Output the (X, Y) coordinate of the center of the cell containing the given text.  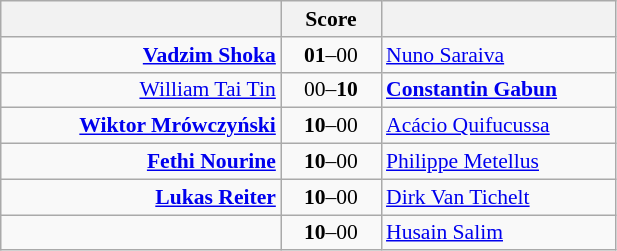
01–00 (331, 55)
Wiktor Mrówczyński (141, 126)
00–10 (331, 90)
William Tai Tin (141, 90)
Philippe Metellus (498, 162)
Score (331, 19)
Constantin Gabun (498, 90)
Acácio Quifucussa (498, 126)
Nuno Saraiva (498, 55)
Dirk Van Tichelt (498, 197)
Fethi Nourine (141, 162)
Vadzim Shoka (141, 55)
Husain Salim (498, 233)
Lukas Reiter (141, 197)
